Output the [X, Y] coordinate of the center of the cell containing the given text.  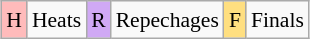
Finals [278, 20]
R [98, 20]
H [14, 20]
Repechages [168, 20]
F [235, 20]
Heats [56, 20]
